Find where the given text appears and provide that cell's center as [x, y] coordinate. 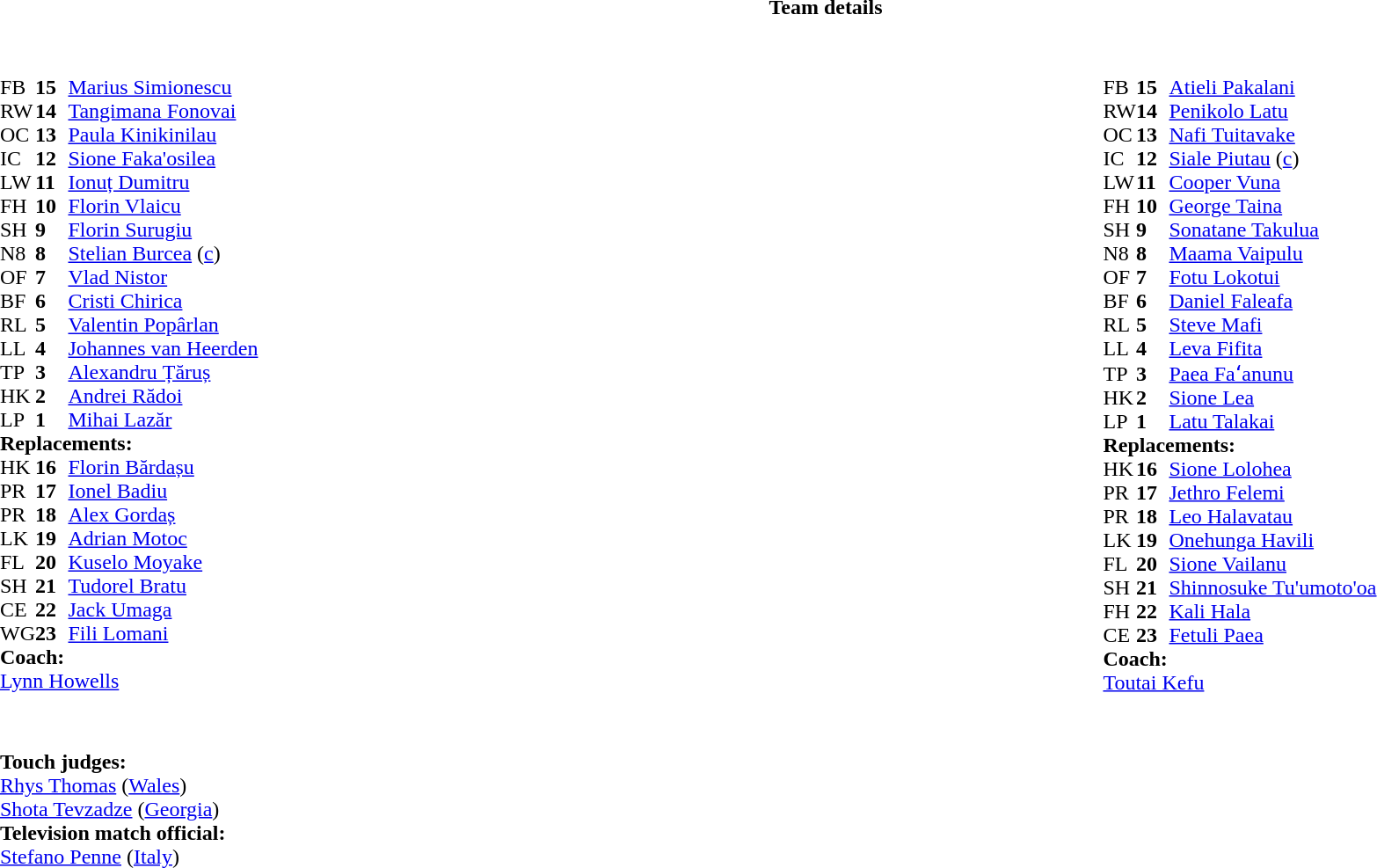
Steve Mafi [1272, 325]
Ionel Badiu [163, 491]
Ionuț Dumitru [163, 183]
Leo Halavatau [1272, 517]
Fotu Lokotui [1272, 278]
Johannes van Heerden [163, 348]
Adrian Motoc [163, 538]
Florin Bărdașu [163, 468]
Leva Fifita [1272, 348]
Cooper Vuna [1272, 183]
Shinnosuke Tu'umoto'oa [1272, 587]
WG [18, 633]
Sione Lolohea [1272, 470]
Vlad Nistor [163, 278]
Fili Lomani [163, 633]
Cristi Chirica [163, 301]
Maama Vaipulu [1272, 253]
Tudorel Bratu [163, 586]
Sonatane Takulua [1272, 230]
Andrei Rădoi [163, 396]
Atieli Pakalani [1272, 88]
Kali Hala [1272, 612]
Paea Faʻanunu [1272, 373]
Jethro Felemi [1272, 492]
Alex Gordaș [163, 515]
Paula Kinikinilau [163, 135]
Lynn Howells [128, 681]
Onehunga Havili [1272, 540]
Mihai Lazăr [163, 420]
Sione Vailanu [1272, 565]
Fetuli Paea [1272, 635]
Toutai Kefu [1240, 682]
George Taina [1272, 206]
Daniel Faleafa [1272, 301]
Nafi Tuitavake [1272, 135]
Latu Talakai [1272, 422]
Alexandru Țăruș [163, 373]
Kuselo Moyake [163, 563]
Siale Piutau (c) [1272, 158]
Marius Simionescu [163, 88]
Sione Faka'osilea [163, 158]
Florin Vlaicu [163, 206]
Sione Lea [1272, 398]
Tangimana Fonovai [163, 111]
Jack Umaga [163, 610]
Valentin Popârlan [163, 325]
Stelian Burcea (c) [163, 253]
Florin Surugiu [163, 230]
Penikolo Latu [1272, 111]
